Scan for the cell matching the given text and deliver its [x, y] coordinate at center. 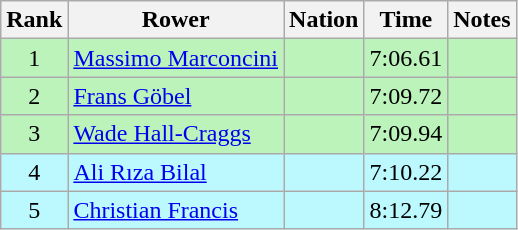
7:09.72 [406, 96]
4 [34, 172]
7:10.22 [406, 172]
3 [34, 134]
1 [34, 58]
8:12.79 [406, 210]
Notes [482, 20]
Time [406, 20]
Massimo Marconcini [176, 58]
Wade Hall-Craggs [176, 134]
Rower [176, 20]
Ali Rıza Bilal [176, 172]
Rank [34, 20]
2 [34, 96]
Nation [324, 20]
Christian Francis [176, 210]
Frans Göbel [176, 96]
7:06.61 [406, 58]
7:09.94 [406, 134]
5 [34, 210]
